Locate the cell with the specified text and output its [x, y] center coordinate. 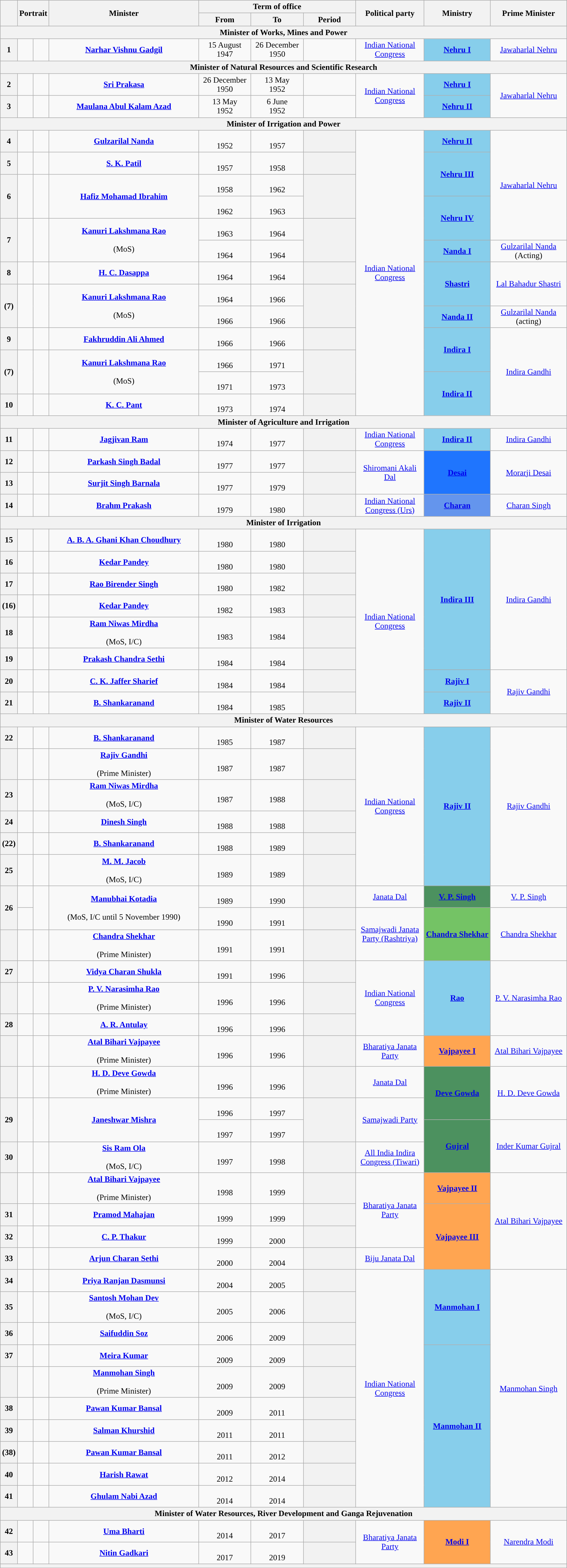
16 [9, 562]
Deve Gowda [457, 1093]
30 [9, 1157]
Charan [457, 505]
2019 [277, 1553]
Chandra Shekhar(Prime Minister) [124, 945]
Minister [124, 13]
28 [9, 1025]
Charan Singh [529, 505]
M. M. Jacob(MoS, I/C) [124, 870]
Minister of Natural Resources and Scientific Research [283, 67]
Ghulam Nabi Azad [124, 1496]
Vajpayee III [457, 1237]
Nanda I [457, 251]
Term of office [277, 7]
4 [9, 141]
(16) [9, 606]
Harish Rawat [124, 1474]
37 [9, 1355]
3 [9, 107]
Rao [457, 998]
Shastri [457, 284]
Rajiv I [457, 681]
Gulzarilal Nanda(Acting) [529, 251]
C. P. Thakur [124, 1237]
22 [9, 737]
Manmohan II [457, 1426]
19 [9, 659]
20 [9, 681]
Minister of Works, Mines and Power [283, 32]
33 [9, 1258]
Brahm Prakash [124, 505]
Manubhai Kotadia(MoS, I/C until 5 November 1990) [124, 907]
18 [9, 633]
Modi I [457, 1542]
Nanda II [457, 317]
(22) [9, 843]
Prakash Chandra Sethi [124, 659]
Surjit Singh Barnala [124, 483]
Rajiv Gandhi(Prime Minister) [124, 764]
Period [329, 20]
6 June1952 [277, 107]
S. K. Patil [124, 163]
Morarji Desai [529, 472]
8 [9, 273]
39 [9, 1430]
Jagjivan Ram [124, 439]
P. V. Narasimha Rao(Prime Minister) [124, 998]
Shiromani Akali Dal [390, 472]
All India Indira Congress (Tiwari) [390, 1157]
Vajpayee II [457, 1188]
Manmohan Singh(Prime Minister) [124, 1382]
38 [9, 1409]
24 [9, 822]
Maulana Abul Kalam Azad [124, 107]
Pramod Mahajan [124, 1214]
H. D. Deve Gowda(Prime Minister) [124, 1082]
15 August1947 [225, 50]
Gulzarilal Nanda [124, 141]
Political party [390, 13]
Arjun Charan Sethi [124, 1258]
25 [9, 870]
Fakhruddin Ali Ahmed [124, 339]
40 [9, 1474]
C. K. Jaffer Sharief [124, 681]
A. R. Antulay [124, 1025]
Desai [457, 472]
Gujral [457, 1146]
Sis Ram Ola(MoS, I/C) [124, 1157]
Vajpayee I [457, 1051]
Inder Kumar Gujral [529, 1146]
P. V. Narasimha Rao [529, 998]
41 [9, 1496]
Vidya Charan Shukla [124, 972]
26 [9, 907]
Indira III [457, 599]
12 [9, 461]
Samajwadi Janata Party (Rashtriya) [390, 934]
Dinesh Singh [124, 822]
Indian National Congress (Urs) [390, 505]
42 [9, 1531]
34 [9, 1281]
Indira I [457, 350]
Lal Bahadur Shastri [529, 284]
Ministry [457, 13]
Minister of Agriculture and Irrigation [283, 422]
17 [9, 584]
Narendra Modi [529, 1542]
Manmohan Singh [529, 1389]
Sri Prakasa [124, 84]
Minister of Irrigation [283, 523]
Uma Bharti [124, 1531]
10 [9, 405]
35 [9, 1307]
2 [9, 84]
15 [9, 540]
Hafiz Mohamad Ibrahim [124, 196]
Prime Minister [529, 13]
27 [9, 972]
Janeshwar Mishra [124, 1120]
(38) [9, 1453]
Gulzarilal Nanda(acting) [529, 317]
11 [9, 439]
9 [9, 339]
Rao Birender Singh [124, 584]
1 [9, 50]
13 [9, 483]
32 [9, 1237]
21 [9, 703]
Manmohan I [457, 1307]
Nehru III [457, 174]
29 [9, 1120]
Priya Ranjan Dasmunsi [124, 1281]
A. B. A. Ghani Khan Choudhury [124, 540]
H. D. Deve Gowda [529, 1093]
From [225, 20]
To [277, 20]
Saifuddin Soz [124, 1333]
Salman Khurshid [124, 1430]
Samajwadi Party [390, 1120]
6 [9, 196]
K. C. Pant [124, 405]
43 [9, 1553]
Biju Janata Dal [390, 1258]
14 [9, 505]
1952 [225, 141]
Minister of Irrigation and Power [283, 124]
7 [9, 240]
Narhar Vishnu Gadgil [124, 50]
H. C. Dasappa [124, 273]
5 [9, 163]
Parkash Singh Badal [124, 461]
31 [9, 1214]
Portrait [33, 13]
Minister of Water Resources [283, 720]
36 [9, 1333]
Meira Kumar [124, 1355]
23 [9, 795]
Nitin Gadkari [124, 1553]
Nehru IV [457, 218]
Minister of Water Resources, River Development and Ganga Rejuvenation [283, 1514]
Santosh Mohan Dev(MoS, I/C) [124, 1307]
